Return (X, Y) of the center of cell containing provided text 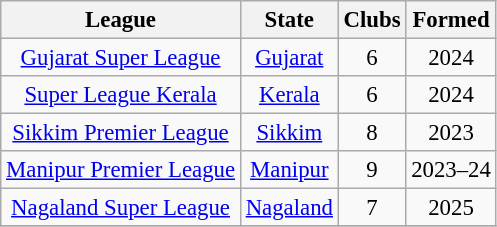
Clubs (372, 20)
League (121, 20)
Sikkim (289, 133)
9 (372, 170)
Super League Kerala (121, 95)
2023–24 (451, 170)
Sikkim Premier League (121, 133)
7 (372, 208)
Manipur Premier League (121, 170)
2023 (451, 133)
Nagaland Super League (121, 208)
State (289, 20)
Manipur (289, 170)
Kerala (289, 95)
Gujarat Super League (121, 58)
Nagaland (289, 208)
Formed (451, 20)
8 (372, 133)
Gujarat (289, 58)
2025 (451, 208)
